Determine the [x, y] coordinate at the center of the cell enclosing the given text.  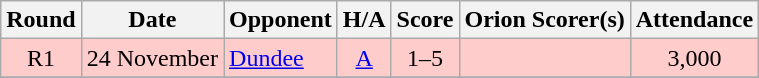
Opponent [281, 20]
3,000 [694, 58]
Dundee [281, 58]
Attendance [694, 20]
Score [425, 20]
24 November [152, 58]
Round [41, 20]
R1 [41, 58]
A [364, 58]
Date [152, 20]
1–5 [425, 58]
H/A [364, 20]
Orion Scorer(s) [544, 20]
